Return the (x, y) coordinate for the center point of the cell that contains the specified text.  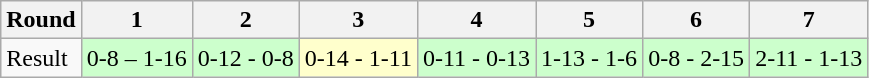
1-13 - 1-6 (590, 58)
6 (696, 20)
Round (41, 20)
0-14 - 1-11 (358, 58)
7 (809, 20)
1 (136, 20)
0-12 - 0-8 (246, 58)
2-11 - 1-13 (809, 58)
5 (590, 20)
3 (358, 20)
0-8 - 2-15 (696, 58)
0-8 – 1-16 (136, 58)
2 (246, 20)
Result (41, 58)
4 (476, 20)
0-11 - 0-13 (476, 58)
